Search for the cell housing the specified text and yield its [x, y] center coordinate. 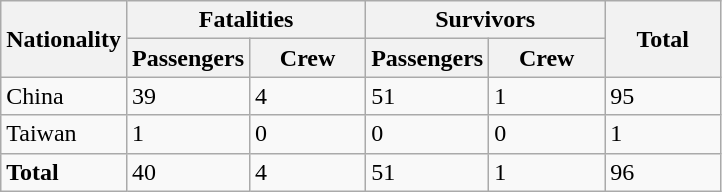
40 [188, 172]
Fatalities [246, 20]
China [64, 96]
Taiwan [64, 134]
95 [663, 96]
96 [663, 172]
39 [188, 96]
Survivors [486, 20]
Nationality [64, 39]
